Detect which cell encompasses the target text, then output its [X, Y] center coordinate. 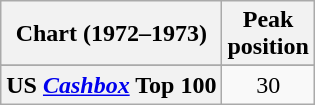
30 [268, 85]
Chart (1972–1973) [112, 34]
US Cashbox Top 100 [112, 85]
Peakposition [268, 34]
